From the cell containing the given text, extract its center point as (x, y) coordinate. 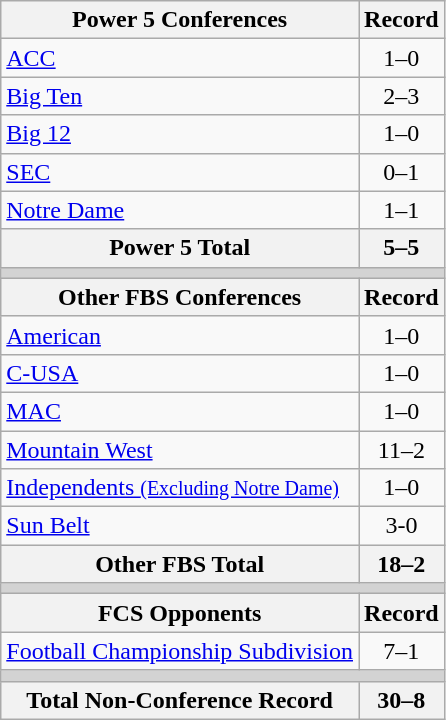
Notre Dame (180, 210)
3-0 (402, 526)
Other FBS Total (180, 564)
2–3 (402, 96)
Power 5 Conferences (180, 20)
FCS Opponents (180, 613)
Sun Belt (180, 526)
C-USA (180, 373)
7–1 (402, 651)
Big 12 (180, 134)
1–1 (402, 210)
American (180, 335)
ACC (180, 58)
Big Ten (180, 96)
0–1 (402, 172)
30–8 (402, 700)
Total Non-Conference Record (180, 700)
Power 5 Total (180, 248)
5–5 (402, 248)
18–2 (402, 564)
Football Championship Subdivision (180, 651)
Independents (Excluding Notre Dame) (180, 488)
11–2 (402, 449)
SEC (180, 172)
MAC (180, 411)
Other FBS Conferences (180, 297)
Mountain West (180, 449)
